Extract the (X, Y) coordinate from the center of the cell holding the provided text.  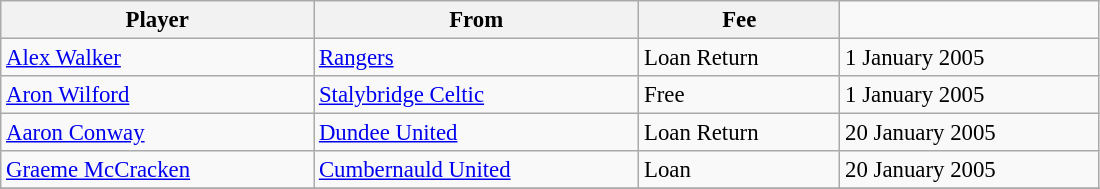
Dundee United (476, 133)
From (476, 20)
Rangers (476, 58)
Stalybridge Celtic (476, 95)
Aron Wilford (158, 95)
Free (740, 95)
Loan (740, 170)
Graeme McCracken (158, 170)
Player (158, 20)
Alex Walker (158, 58)
Aaron Conway (158, 133)
Cumbernauld United (476, 170)
Fee (740, 20)
